Provide the (x, y) coordinate of the cell's center where the given text is located.  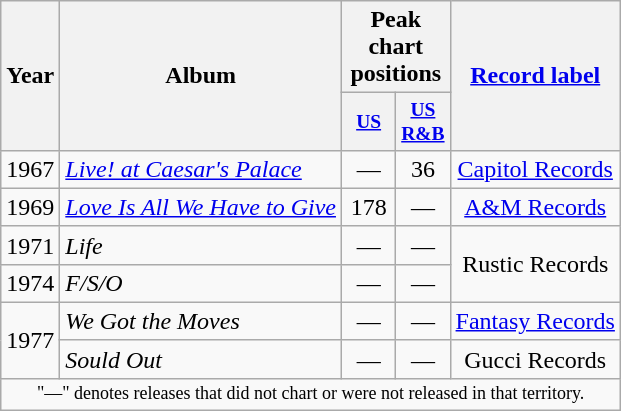
Peak chartpositions (396, 47)
Love Is All We Have to Give (201, 207)
Record label (535, 76)
Rustic Records (535, 264)
1977 (30, 340)
Album (201, 76)
"—" denotes releases that did not chart or were not released in that territory. (311, 394)
F/S/O (201, 283)
1971 (30, 245)
36 (423, 169)
1967 (30, 169)
Life (201, 245)
Sould Out (201, 359)
Live! at Caesar's Palace (201, 169)
A&M Records (535, 207)
We Got the Moves (201, 321)
178 (368, 207)
1969 (30, 207)
US (368, 122)
1974 (30, 283)
Fantasy Records (535, 321)
Capitol Records (535, 169)
Gucci Records (535, 359)
Year (30, 76)
US R&B (423, 122)
